Locate the cell with the specified text and output its [X, Y] center coordinate. 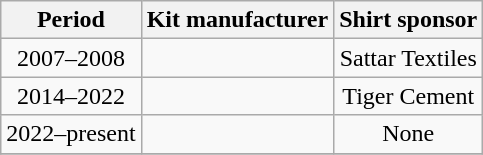
2022–present [71, 134]
Tiger Cement [408, 96]
2014–2022 [71, 96]
Period [71, 20]
None [408, 134]
Shirt sponsor [408, 20]
2007–2008 [71, 58]
Kit manufacturer [238, 20]
Sattar Textiles [408, 58]
